Identify which cell holds the provided text, then report its [X, Y] central coordinate. 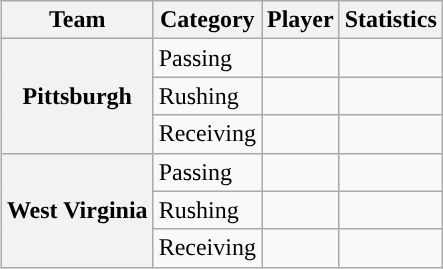
Pittsburgh [77, 96]
Statistics [390, 20]
Category [207, 20]
Player [301, 20]
West Virginia [77, 210]
Team [77, 20]
